Locate the cell with the specified text and output its [X, Y] center coordinate. 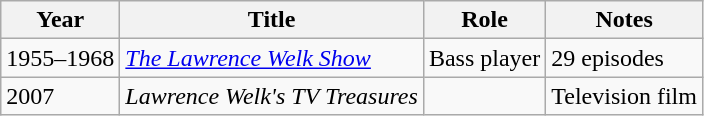
Bass player [484, 58]
Notes [624, 20]
Lawrence Welk's TV Treasures [272, 96]
2007 [60, 96]
Role [484, 20]
Title [272, 20]
Television film [624, 96]
1955–1968 [60, 58]
The Lawrence Welk Show [272, 58]
29 episodes [624, 58]
Year [60, 20]
